Return the (x, y) coordinate for the center point of the cell that contains the specified text.  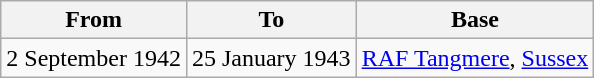
25 January 1943 (271, 58)
Base (475, 20)
From (94, 20)
RAF Tangmere, Sussex (475, 58)
2 September 1942 (94, 58)
To (271, 20)
